Capture the cell that displays the provided text and extract its (X, Y) central coordinate. 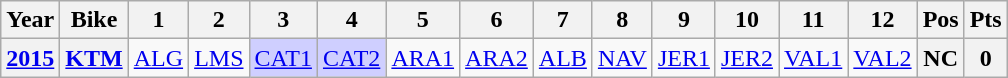
Year (30, 20)
NAV (622, 58)
ARA1 (423, 58)
CAT2 (351, 58)
0 (986, 58)
ALB (562, 58)
JER1 (684, 58)
VAL1 (812, 58)
KTM (94, 58)
1 (158, 20)
Bike (94, 20)
7 (562, 20)
NC (940, 58)
9 (684, 20)
2015 (30, 58)
LMS (219, 58)
8 (622, 20)
2 (219, 20)
VAL2 (882, 58)
12 (882, 20)
CAT1 (283, 58)
3 (283, 20)
Pos (940, 20)
6 (497, 20)
ARA2 (497, 58)
ALG (158, 58)
11 (812, 20)
5 (423, 20)
Pts (986, 20)
10 (746, 20)
JER2 (746, 58)
4 (351, 20)
